Find where the given text appears and provide that cell's center as [X, Y] coordinate. 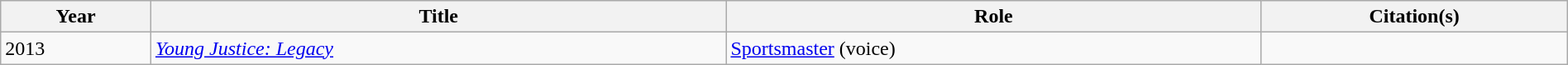
Young Justice: Legacy [438, 48]
Sportsmaster (voice) [994, 48]
Role [994, 17]
Citation(s) [1414, 17]
2013 [76, 48]
Title [438, 17]
Year [76, 17]
